Pinpoint the cell where the given text exists, returning its [x, y] midpoint coordinate. 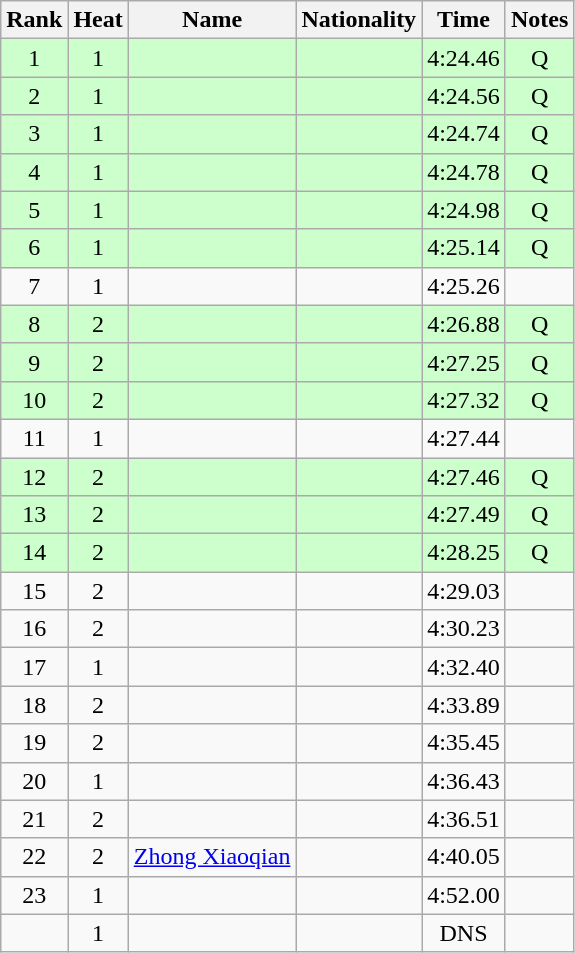
10 [34, 400]
4:24.56 [464, 96]
11 [34, 438]
4:24.46 [464, 58]
4:26.88 [464, 324]
3 [34, 134]
9 [34, 362]
15 [34, 591]
DNS [464, 933]
8 [34, 324]
4:52.00 [464, 895]
4:24.74 [464, 134]
13 [34, 515]
6 [34, 248]
4:24.78 [464, 172]
4:35.45 [464, 743]
Name [212, 20]
4:27.49 [464, 515]
4:32.40 [464, 667]
5 [34, 210]
Zhong Xiaoqian [212, 857]
14 [34, 553]
4:29.03 [464, 591]
4:25.26 [464, 286]
4:27.46 [464, 477]
Time [464, 20]
4:25.14 [464, 248]
4 [34, 172]
Heat [98, 20]
4:33.89 [464, 705]
Nationality [359, 20]
21 [34, 819]
4:40.05 [464, 857]
4:36.51 [464, 819]
18 [34, 705]
20 [34, 781]
23 [34, 895]
17 [34, 667]
4:27.44 [464, 438]
4:24.98 [464, 210]
22 [34, 857]
7 [34, 286]
4:28.25 [464, 553]
4:27.25 [464, 362]
16 [34, 629]
4:30.23 [464, 629]
19 [34, 743]
12 [34, 477]
Notes [539, 20]
4:36.43 [464, 781]
4:27.32 [464, 400]
Rank [34, 20]
